Capture the cell that displays the provided text and extract its [x, y] central coordinate. 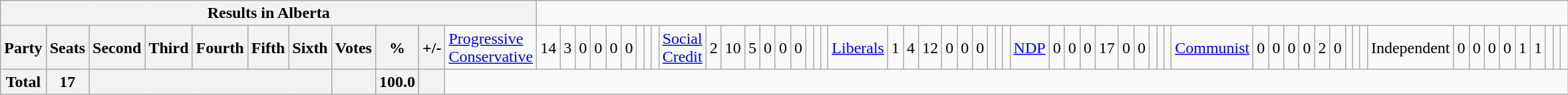
14 [548, 48]
4 [911, 48]
Second [117, 48]
+/- [432, 48]
Independent [1410, 48]
10 [733, 48]
Communist [1212, 48]
100.0 [396, 82]
% [396, 48]
Seats [67, 48]
Third [169, 48]
Fifth [268, 48]
Sixth [310, 48]
Progressive Conservative [491, 48]
3 [568, 48]
Party [23, 48]
Votes [353, 48]
12 [930, 48]
Results in Alberta [269, 13]
5 [752, 48]
Social Credit [683, 48]
Fourth [220, 48]
Total [23, 82]
Liberals [858, 48]
NDP [1030, 48]
